From the cell containing the given text, extract its center point as [X, Y] coordinate. 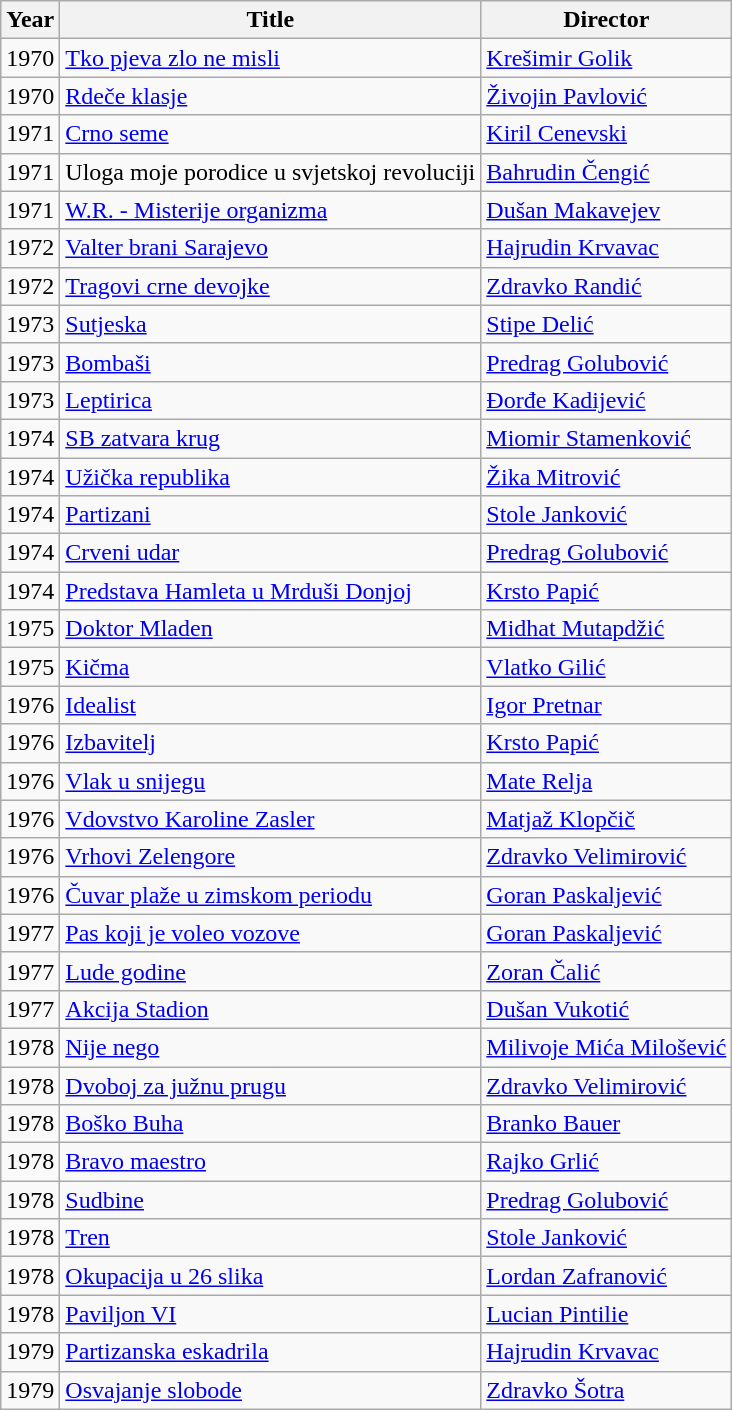
Lude godine [270, 971]
Kiril Cenevski [606, 134]
Zoran Čalić [606, 971]
Tragovi crne devojke [270, 286]
Zdravko Šotra [606, 1390]
Midhat Mutapdžić [606, 629]
Rajko Grlić [606, 1162]
Bravo maestro [270, 1162]
Sudbine [270, 1200]
Mate Relja [606, 781]
Predstava Hamleta u Mrduši Donjoj [270, 591]
Lordan Zafranović [606, 1276]
Doktor Mladen [270, 629]
Zdravko Randić [606, 286]
Stipe Delić [606, 324]
Boško Buha [270, 1124]
Kičma [270, 667]
Krešimir Golik [606, 58]
Izbavitelj [270, 743]
Lucian Pintilie [606, 1314]
Bahrudin Čengić [606, 172]
Director [606, 20]
Uloga moje porodice u svjetskoj revoluciji [270, 172]
Tko pjeva zlo ne misli [270, 58]
Miomir Stamenković [606, 438]
Branko Bauer [606, 1124]
Milivoje Mića Milošević [606, 1047]
Sutjeska [270, 324]
Osvajanje slobode [270, 1390]
Vrhovi Zelengore [270, 857]
Partizani [270, 515]
Bombaši [270, 362]
Dušan Makavejev [606, 210]
Matjaž Klopčič [606, 819]
Okupacija u 26 slika [270, 1276]
Žika Mitrović [606, 477]
Vlak u snijegu [270, 781]
Title [270, 20]
Užička republika [270, 477]
Đorđe Kadijević [606, 400]
Vlatko Gilić [606, 667]
Vdovstvo Karoline Zasler [270, 819]
Crveni udar [270, 553]
Leptirica [270, 400]
Valter brani Sarajevo [270, 248]
Čuvar plaže u zimskom periodu [270, 895]
Pas koji je voleo vozove [270, 933]
Dvoboj za južnu prugu [270, 1085]
Partizanska eskadrila [270, 1352]
Crno seme [270, 134]
Igor Pretnar [606, 705]
Akcija Stadion [270, 1009]
Živojin Pavlović [606, 96]
Nije nego [270, 1047]
Paviljon VI [270, 1314]
Year [30, 20]
Idealist [270, 705]
W.R. - Misterije organizma [270, 210]
Tren [270, 1238]
Rdeče klasje [270, 96]
Dušan Vukotić [606, 1009]
SB zatvara krug [270, 438]
